Capture the cell that displays the provided text and extract its [X, Y] central coordinate. 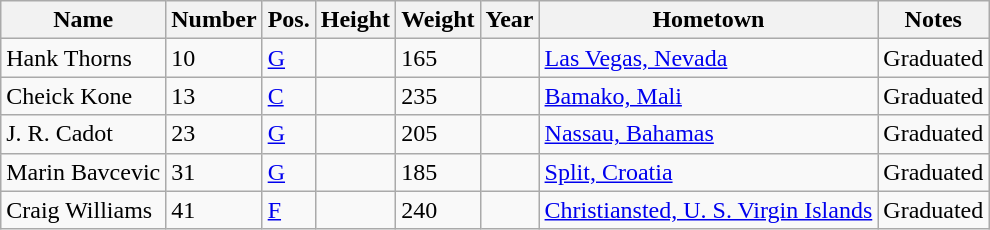
240 [438, 210]
F [288, 210]
41 [214, 210]
Las Vegas, Nevada [708, 58]
Christiansted, U. S. Virgin Islands [708, 210]
C [288, 96]
23 [214, 134]
165 [438, 58]
Pos. [288, 20]
Hometown [708, 20]
Split, Croatia [708, 172]
10 [214, 58]
Year [510, 20]
Cheick Kone [84, 96]
235 [438, 96]
Bamako, Mali [708, 96]
Hank Thorns [84, 58]
J. R. Cadot [84, 134]
205 [438, 134]
Weight [438, 20]
Craig Williams [84, 210]
31 [214, 172]
Number [214, 20]
Nassau, Bahamas [708, 134]
Notes [934, 20]
Name [84, 20]
Height [355, 20]
185 [438, 172]
Marin Bavcevic [84, 172]
13 [214, 96]
